Detect which cell encompasses the target text, then output its [X, Y] center coordinate. 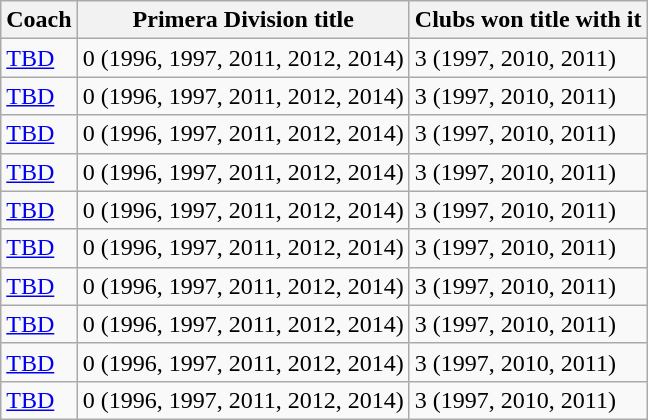
Clubs won title with it [528, 20]
Coach [39, 20]
Primera Division title [243, 20]
